Output the (x, y) coordinate of the center of the cell containing the given text.  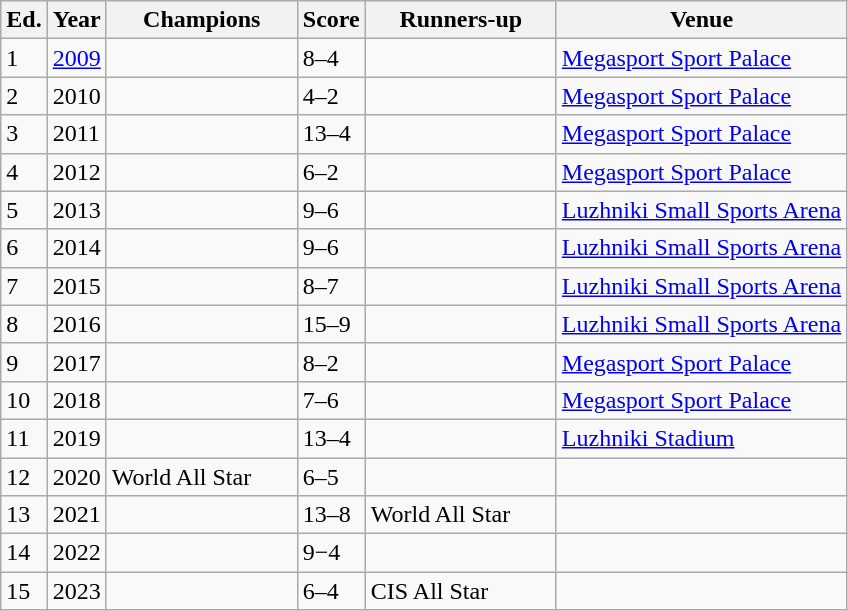
2014 (76, 248)
2015 (76, 286)
2017 (76, 362)
13 (24, 515)
11 (24, 438)
2009 (76, 58)
6–2 (331, 172)
2011 (76, 134)
Luzhniki Stadium (701, 438)
8–4 (331, 58)
4 (24, 172)
14 (24, 553)
6 (24, 248)
2018 (76, 400)
2019 (76, 438)
2016 (76, 324)
12 (24, 477)
15–9 (331, 324)
8 (24, 324)
Runners-up (460, 20)
10 (24, 400)
15 (24, 591)
CIS All Star (460, 591)
6–5 (331, 477)
Score (331, 20)
2013 (76, 210)
9−4 (331, 553)
2010 (76, 96)
7–6 (331, 400)
4–2 (331, 96)
9 (24, 362)
2020 (76, 477)
Venue (701, 20)
6–4 (331, 591)
5 (24, 210)
8–2 (331, 362)
2012 (76, 172)
2023 (76, 591)
Champions (202, 20)
2 (24, 96)
Year (76, 20)
3 (24, 134)
1 (24, 58)
2022 (76, 553)
2021 (76, 515)
8–7 (331, 286)
13–8 (331, 515)
Ed. (24, 20)
7 (24, 286)
